Extract the [x, y] coordinate from the center of the cell holding the provided text.  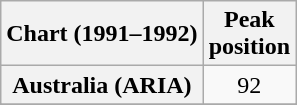
Peakposition [249, 34]
Australia (ARIA) [102, 85]
Chart (1991–1992) [102, 34]
92 [249, 85]
